Provide the [X, Y] coordinate of the cell's center where the given text is located.  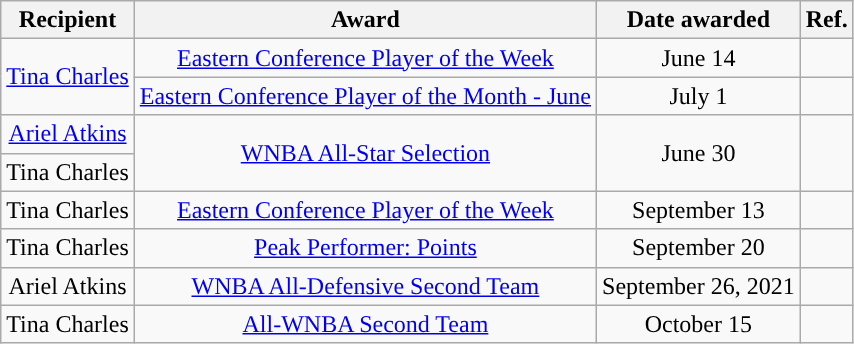
September 13 [699, 210]
All-WNBA Second Team [365, 324]
July 1 [699, 96]
Eastern Conference Player of the Month - June [365, 96]
September 26, 2021 [699, 286]
June 30 [699, 153]
June 14 [699, 58]
Date awarded [699, 20]
October 15 [699, 324]
WNBA All-Star Selection [365, 153]
Recipient [68, 20]
Award [365, 20]
Peak Performer: Points [365, 248]
September 20 [699, 248]
WNBA All-Defensive Second Team [365, 286]
Ref. [826, 20]
